For the text-containing cell, return its midpoint in [x, y] coordinate format. 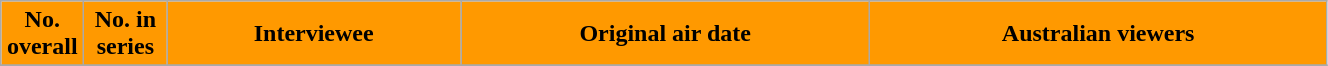
No. inseries [126, 34]
Australian viewers [1098, 34]
Original air date [666, 34]
Interviewee [314, 34]
No. overall [42, 34]
